Return (x, y) of the center of cell containing provided text 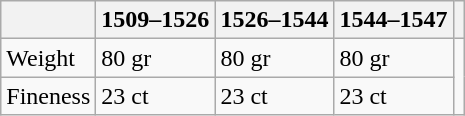
Weight (48, 58)
1509–1526 (156, 20)
1526–1544 (274, 20)
Fineness (48, 96)
1544–1547 (394, 20)
